From the cell containing the given text, extract its center point as (x, y) coordinate. 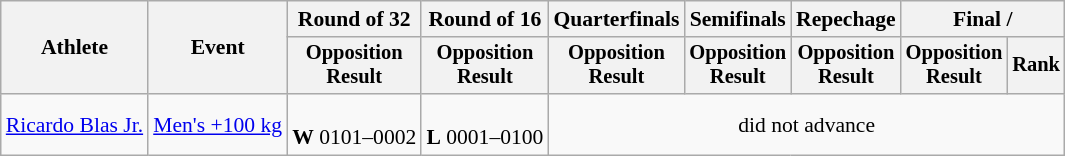
Final / (983, 19)
Repechage (846, 19)
Ricardo Blas Jr. (74, 124)
Rank (1036, 66)
Event (218, 48)
Quarterfinals (616, 19)
L 0001–0100 (484, 124)
Round of 16 (484, 19)
Athlete (74, 48)
did not advance (806, 124)
Round of 32 (354, 19)
Men's +100 kg (218, 124)
W 0101–0002 (354, 124)
Semifinals (738, 19)
